Determine the [x, y] coordinate at the center of the cell enclosing the given text.  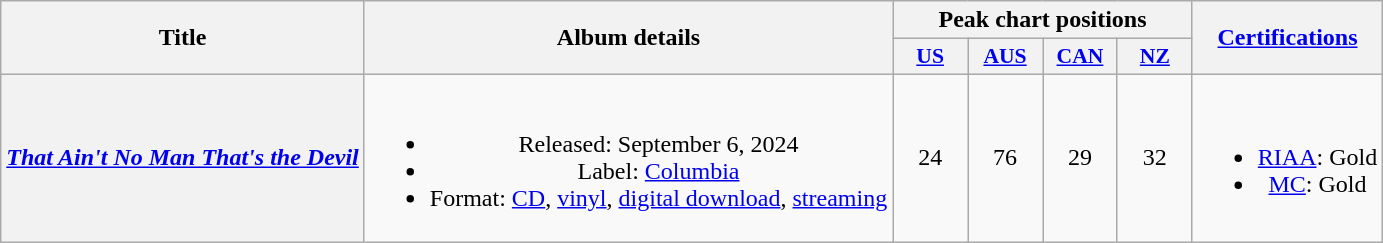
32 [1154, 158]
Title [183, 38]
CAN [1080, 57]
NZ [1154, 57]
Certifications [1287, 38]
Album details [628, 38]
76 [1006, 158]
US [930, 57]
Peak chart positions [1043, 20]
Released: September 6, 2024Label: ColumbiaFormat: CD, vinyl, digital download, streaming [628, 158]
RIAA: GoldMC: Gold [1287, 158]
24 [930, 158]
29 [1080, 158]
That Ain't No Man That's the Devil [183, 158]
AUS [1006, 57]
